Output the (x, y) coordinate of the center of the cell containing the given text.  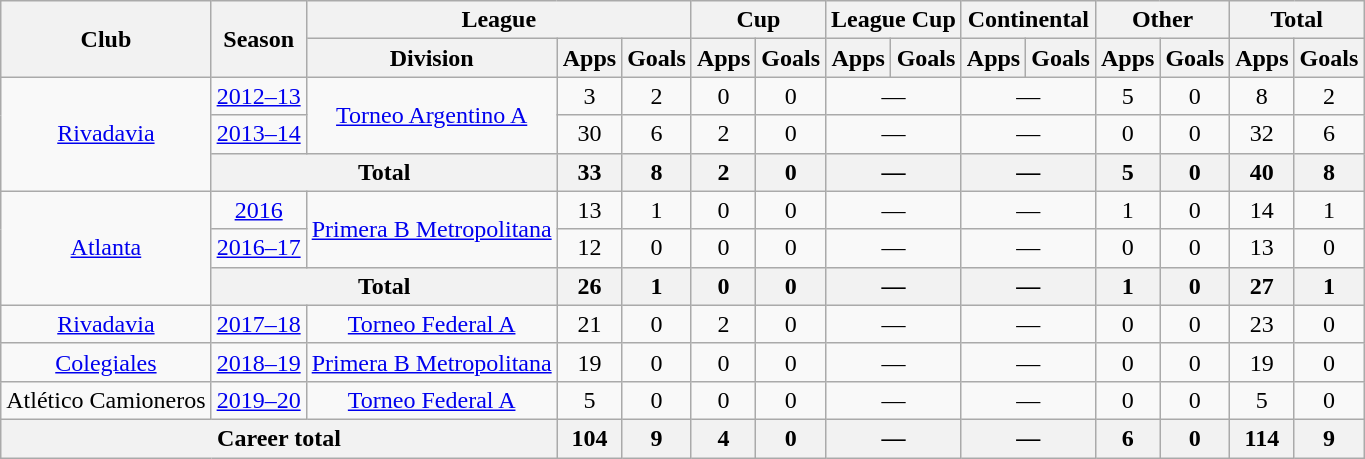
32 (1262, 134)
2016 (258, 210)
4 (723, 438)
League (498, 20)
12 (589, 248)
2018–19 (258, 362)
2016–17 (258, 248)
21 (589, 324)
Career total (279, 438)
Colegiales (106, 362)
2019–20 (258, 400)
Cup (758, 20)
27 (1262, 286)
2017–18 (258, 324)
Club (106, 39)
33 (589, 172)
2012–13 (258, 96)
26 (589, 286)
Division (432, 58)
2013–14 (258, 134)
14 (1262, 210)
30 (589, 134)
Atlanta (106, 248)
Other (1162, 20)
3 (589, 96)
23 (1262, 324)
League Cup (894, 20)
Continental (1028, 20)
Atlético Camioneros (106, 400)
Torneo Argentino A (432, 115)
Season (258, 39)
114 (1262, 438)
40 (1262, 172)
104 (589, 438)
